Pinpoint the cell where the given text exists, returning its (X, Y) midpoint coordinate. 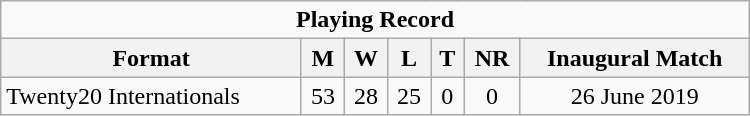
Twenty20 Internationals (152, 96)
26 June 2019 (634, 96)
Playing Record (375, 20)
53 (322, 96)
W (366, 58)
28 (366, 96)
25 (410, 96)
Inaugural Match (634, 58)
M (322, 58)
L (410, 58)
T (448, 58)
Format (152, 58)
NR (492, 58)
